Return [X, Y] of the center of cell containing provided text 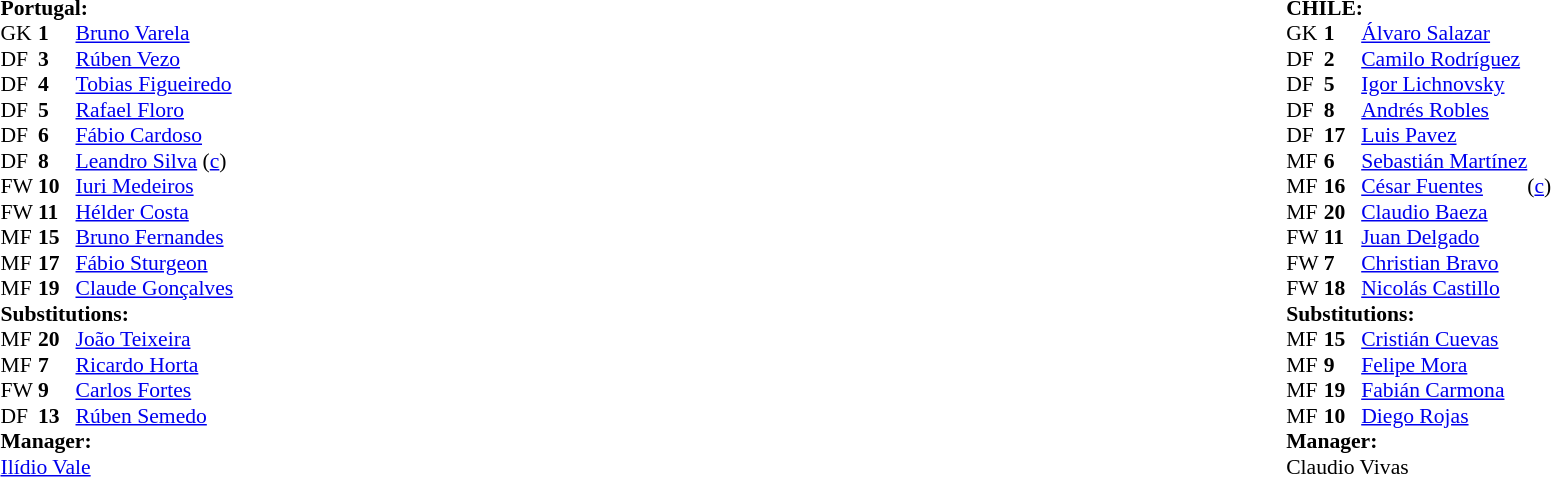
Bruno Fernandes [155, 237]
Cristián Cuevas [1444, 339]
Igor Lichnovsky [1444, 85]
Juan Delgado [1444, 237]
Ricardo Horta [155, 365]
Rúben Semedo [155, 416]
Bruno Varela [155, 33]
Hélder Costa [155, 212]
Carlos Fortes [155, 391]
16 [1343, 187]
Felipe Mora [1444, 365]
Rafael Floro [155, 110]
3 [57, 59]
13 [57, 416]
Fábio Sturgeon [155, 263]
Fábio Cardoso [155, 135]
Tobias Figueiredo [155, 85]
Iuri Medeiros [155, 187]
Sebastián Martínez [1444, 161]
João Teixeira [155, 339]
Andrés Robles [1444, 110]
Luis Pavez [1444, 135]
Diego Rojas [1444, 416]
Claude Gonçalves [155, 289]
Álvaro Salazar [1444, 33]
Christian Bravo [1444, 263]
Leandro Silva (c) [155, 161]
4 [57, 85]
2 [1343, 59]
Fabián Carmona [1444, 391]
César Fuentes [1444, 187]
Rúben Vezo [155, 59]
Claudio Baeza [1444, 212]
(c) [1539, 187]
18 [1343, 289]
Camilo Rodríguez [1444, 59]
Nicolás Castillo [1444, 289]
